Provide the [x, y] coordinate of the cell's center where the given text is located.  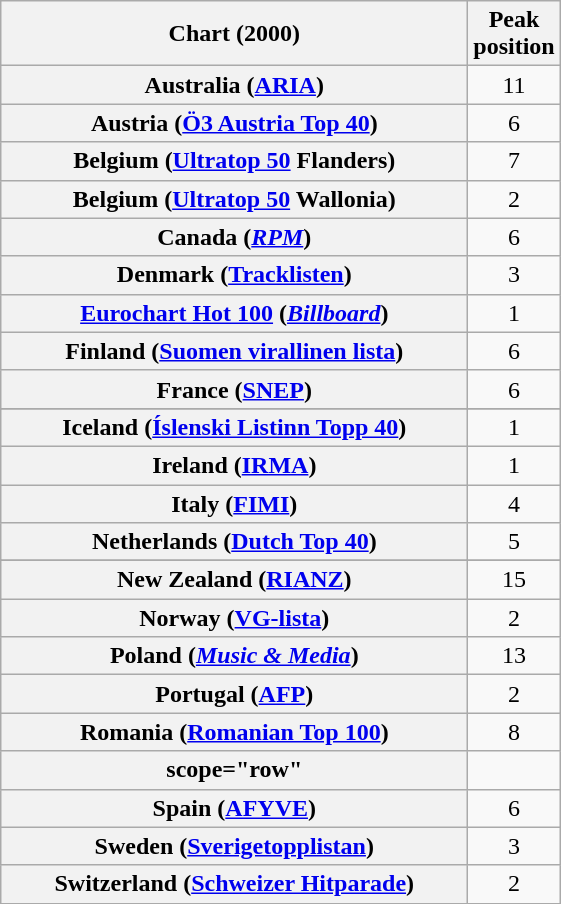
5 [514, 542]
Spain (AFYVE) [234, 808]
Belgium (Ultratop 50 Wallonia) [234, 199]
Norway (VG-lista) [234, 618]
13 [514, 656]
Switzerland (Schweizer Hitparade) [234, 884]
Peakposition [514, 34]
scope="row" [234, 770]
8 [514, 732]
Netherlands (Dutch Top 40) [234, 542]
Sweden (Sverigetopplistan) [234, 846]
15 [514, 580]
Canada (RPM) [234, 237]
Ireland (IRMA) [234, 465]
Denmark (Tracklisten) [234, 275]
Portugal (AFP) [234, 694]
11 [514, 85]
Eurochart Hot 100 (Billboard) [234, 313]
France (SNEP) [234, 389]
Chart (2000) [234, 34]
Austria (Ö3 Austria Top 40) [234, 123]
Italy (FIMI) [234, 503]
Iceland (Íslenski Listinn Topp 40) [234, 427]
7 [514, 161]
4 [514, 503]
Australia (ARIA) [234, 85]
Poland (Music & Media) [234, 656]
Belgium (Ultratop 50 Flanders) [234, 161]
Romania (Romanian Top 100) [234, 732]
New Zealand (RIANZ) [234, 580]
Finland (Suomen virallinen lista) [234, 351]
